Determine the (x, y) coordinate at the center of the cell enclosing the given text.  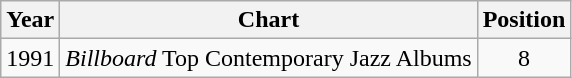
Position (524, 20)
8 (524, 58)
Chart (268, 20)
1991 (30, 58)
Year (30, 20)
Billboard Top Contemporary Jazz Albums (268, 58)
